Find where the given text appears and provide that cell's center as (X, Y) coordinate. 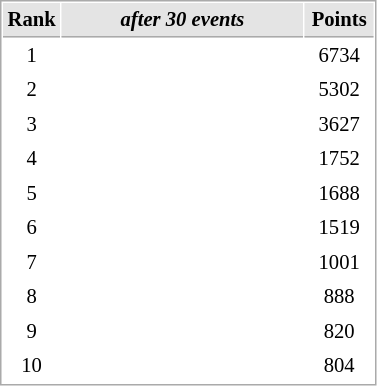
5302 (340, 90)
1519 (340, 228)
820 (340, 332)
after 30 events (183, 20)
3 (32, 124)
9 (32, 332)
4 (32, 158)
1 (32, 56)
2 (32, 90)
6734 (340, 56)
804 (340, 366)
Points (340, 20)
10 (32, 366)
1752 (340, 158)
1688 (340, 194)
1001 (340, 262)
3627 (340, 124)
6 (32, 228)
7 (32, 262)
5 (32, 194)
Rank (32, 20)
888 (340, 296)
8 (32, 296)
